Detect which cell encompasses the target text, then output its (x, y) center coordinate. 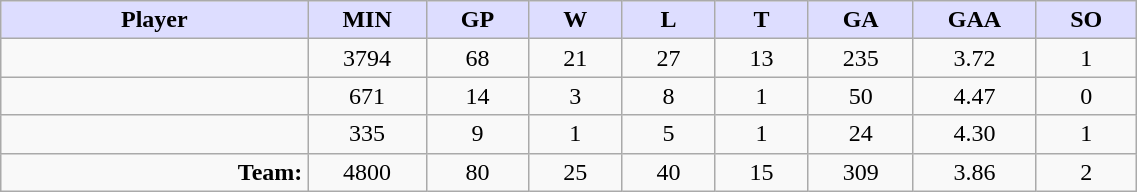
W (576, 20)
MIN (367, 20)
671 (367, 96)
GP (477, 20)
SO (1086, 20)
3.72 (974, 58)
309 (860, 172)
25 (576, 172)
80 (477, 172)
4.47 (974, 96)
L (668, 20)
3 (576, 96)
8 (668, 96)
27 (668, 58)
GA (860, 20)
40 (668, 172)
3794 (367, 58)
14 (477, 96)
2 (1086, 172)
21 (576, 58)
Team: (154, 172)
235 (860, 58)
9 (477, 134)
50 (860, 96)
68 (477, 58)
0 (1086, 96)
15 (762, 172)
3.86 (974, 172)
4.30 (974, 134)
4800 (367, 172)
T (762, 20)
GAA (974, 20)
24 (860, 134)
13 (762, 58)
335 (367, 134)
5 (668, 134)
Player (154, 20)
